Return the [X, Y] coordinate for the center point of the cell that contains the specified text.  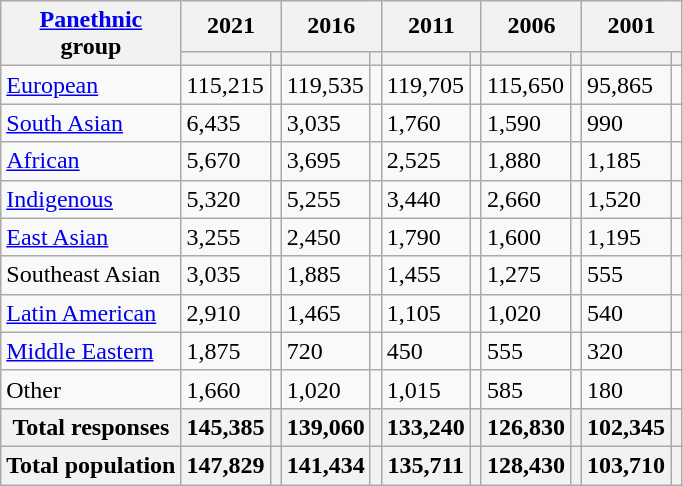
139,060 [326, 427]
1,105 [426, 313]
Indigenous [91, 199]
2,525 [426, 161]
European [91, 85]
95,865 [626, 85]
1,880 [526, 161]
102,345 [626, 427]
Total population [91, 465]
1,195 [626, 237]
3,440 [426, 199]
6,435 [226, 123]
103,710 [626, 465]
2021 [231, 26]
5,670 [226, 161]
2001 [632, 26]
133,240 [426, 427]
5,255 [326, 199]
180 [626, 389]
5,320 [226, 199]
1,185 [626, 161]
720 [326, 351]
2,450 [326, 237]
145,385 [226, 427]
Middle Eastern [91, 351]
2011 [431, 26]
2,660 [526, 199]
3,255 [226, 237]
128,430 [526, 465]
1,790 [426, 237]
1,455 [426, 275]
Other [91, 389]
African [91, 161]
1,275 [526, 275]
115,215 [226, 85]
2,910 [226, 313]
East Asian [91, 237]
1,660 [226, 389]
1,600 [526, 237]
1,015 [426, 389]
320 [626, 351]
141,434 [326, 465]
119,535 [326, 85]
990 [626, 123]
540 [626, 313]
126,830 [526, 427]
1,875 [226, 351]
1,885 [326, 275]
Total responses [91, 427]
115,650 [526, 85]
135,711 [426, 465]
1,760 [426, 123]
119,705 [426, 85]
585 [526, 389]
147,829 [226, 465]
1,465 [326, 313]
1,590 [526, 123]
South Asian [91, 123]
2016 [331, 26]
450 [426, 351]
Southeast Asian [91, 275]
1,520 [626, 199]
Panethnicgroup [91, 34]
Latin American [91, 313]
2006 [531, 26]
3,695 [326, 161]
